Detect which cell encompasses the target text, then output its (x, y) center coordinate. 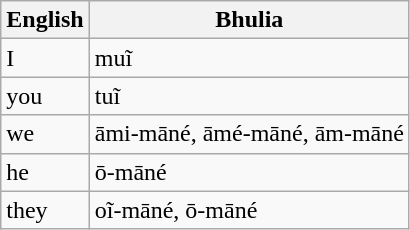
you (45, 96)
I (45, 58)
tuĩ (249, 96)
ō-māné (249, 172)
English (45, 20)
muĩ (249, 58)
we (45, 134)
oĩ-māné, ō-māné (249, 210)
he (45, 172)
āmi-māné, āmé-māné, ām-māné (249, 134)
they (45, 210)
Bhulia (249, 20)
